Locate the cell with the specified text and output its (X, Y) center coordinate. 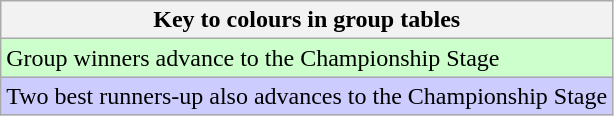
Key to colours in group tables (307, 20)
Two best runners-up also advances to the Championship Stage (307, 96)
Group winners advance to the Championship Stage (307, 58)
